Pinpoint the cell where the given text exists, returning its (x, y) midpoint coordinate. 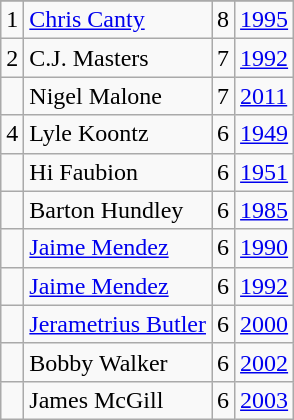
James McGill (118, 400)
4 (12, 134)
2011 (264, 96)
1 (12, 20)
2003 (264, 400)
Lyle Koontz (118, 134)
2000 (264, 324)
1990 (264, 248)
C.J. Masters (118, 58)
2 (12, 58)
Barton Hundley (118, 210)
8 (224, 20)
1949 (264, 134)
Hi Faubion (118, 172)
1951 (264, 172)
Chris Canty (118, 20)
Nigel Malone (118, 96)
1985 (264, 210)
Bobby Walker (118, 362)
Jerametrius Butler (118, 324)
2002 (264, 362)
1995 (264, 20)
